Determine the (x, y) coordinate at the center of the cell enclosing the given text.  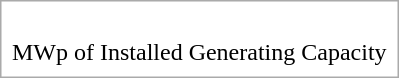
MWp of Installed Generating Capacity (200, 40)
